From the cell containing the given text, extract its center point as [x, y] coordinate. 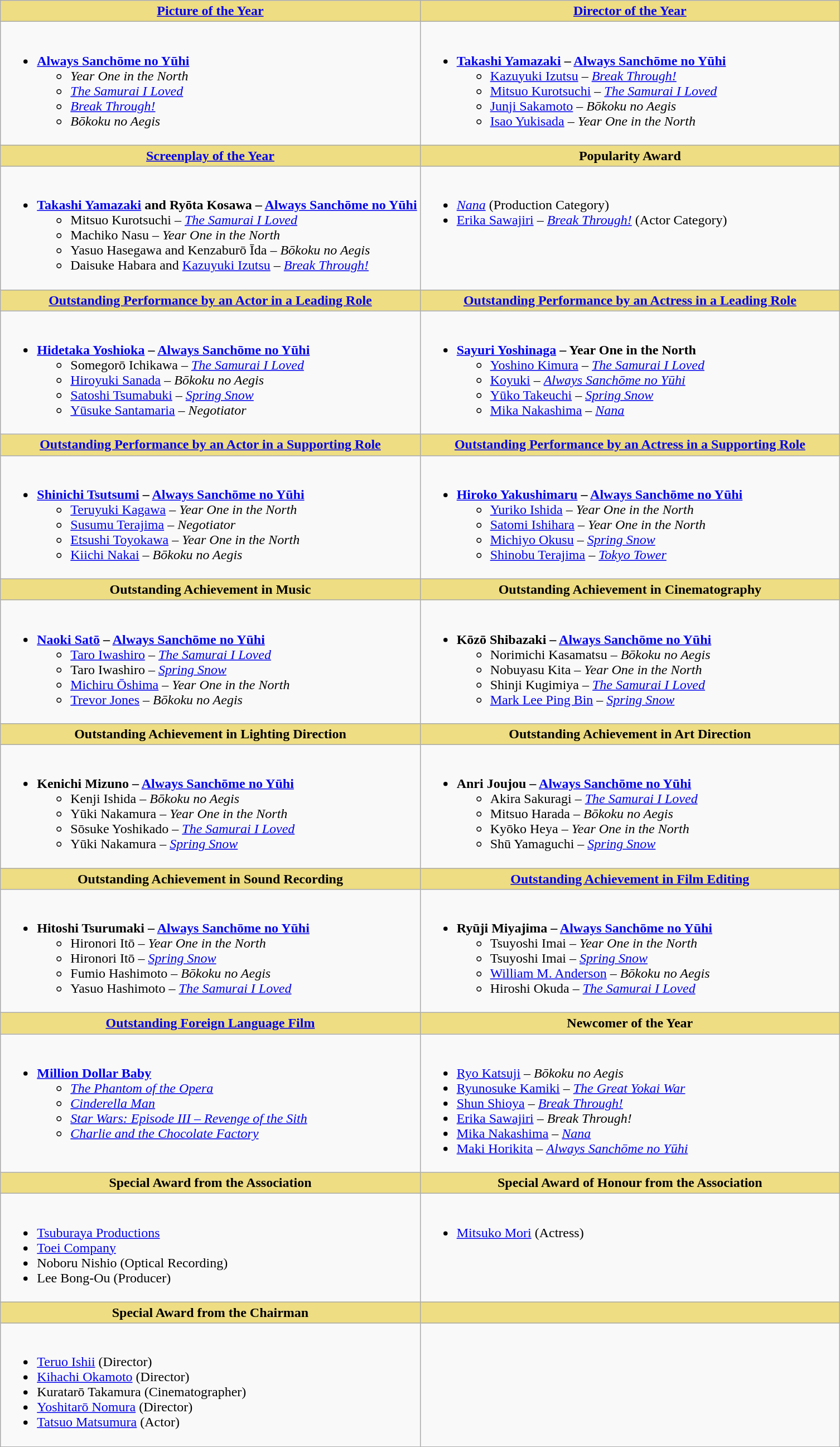
Popularity Award [630, 156]
Picture of the Year [210, 11]
Outstanding Achievement in Sound Recording [210, 879]
Outstanding Performance by an Actress in a Leading Role [630, 300]
Mitsuko Mori (Actress) [630, 1248]
Screenplay of the Year [210, 156]
Teruo Ishii (Director)Kihachi Okamoto (Director)Kuratarō Takamura (Cinematographer)Yoshitarō Nomura (Director)Tatsuo Matsumura (Actor) [210, 1385]
Nana (Production Category)Erika Sawajiri – Break Through! (Actor Category) [630, 228]
Director of the Year [630, 11]
Special Award from the Chairman [210, 1313]
Outstanding Performance by an Actress in a Supporting Role [630, 445]
Newcomer of the Year [630, 1023]
Million Dollar BabyThe Phantom of the OperaCinderella ManStar Wars: Episode III – Revenge of the SithCharlie and the Chocolate Factory [210, 1103]
Outstanding Performance by an Actor in a Leading Role [210, 300]
Outstanding Foreign Language Film [210, 1023]
Outstanding Achievement in Lighting Direction [210, 734]
Outstanding Performance by an Actor in a Supporting Role [210, 445]
Outstanding Achievement in Art Direction [630, 734]
Tsuburaya ProductionsToei CompanyNoboru Nishio (Optical Recording)Lee Bong-Ou (Producer) [210, 1248]
Outstanding Achievement in Film Editing [630, 879]
Outstanding Achievement in Cinematography [630, 589]
Outstanding Achievement in Music [210, 589]
Always Sanchōme no YūhiYear One in the NorthThe Samurai I LovedBreak Through!Bōkoku no Aegis [210, 84]
Special Award of Honour from the Association [630, 1183]
Special Award from the Association [210, 1183]
